Scan for the cell matching the given text and deliver its (x, y) coordinate at center. 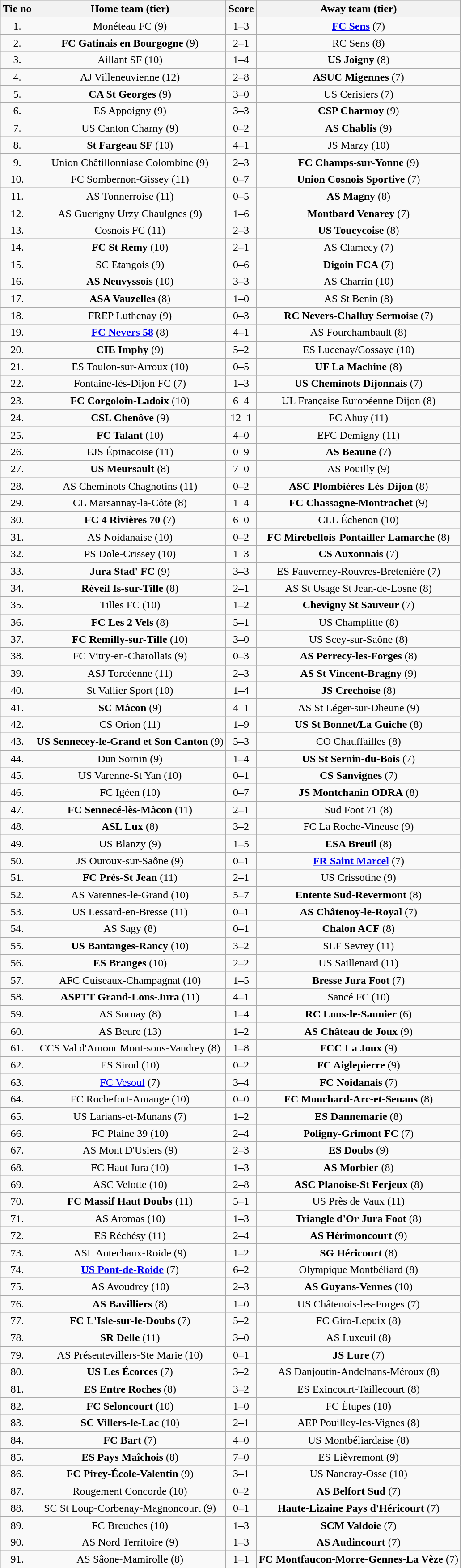
FC Champs-sur-Yonne (9) (359, 162)
ASL Lux (8) (130, 827)
AS St Benin (8) (359, 299)
Sancé FC (10) (359, 997)
AS Hérimoncourt (9) (359, 1235)
CS Sanvignes (7) (359, 776)
US Toucycoise (8) (359, 231)
AFC Cuiseaux-Champagnat (10) (130, 980)
40. (17, 690)
27. (17, 469)
Montbard Venarey (7) (359, 214)
AS Aromas (10) (130, 1218)
AS Chablis (9) (359, 128)
34. (17, 588)
9. (17, 162)
28. (17, 486)
FC Ahuy (11) (359, 418)
43. (17, 741)
FC Talant (10) (130, 435)
76. (17, 1304)
AS Tonnerroise (11) (130, 196)
FCC La Joux (9) (359, 1048)
AS Neuvyssois (10) (130, 282)
US Bantanges-Rancy (10) (130, 946)
FC St Rémy (10) (130, 248)
AS Guerigny Urzy Chaulgnes (9) (130, 214)
12. (17, 214)
18. (17, 316)
5. (17, 94)
US Meursault (8) (130, 469)
FC Massif Haut Doubs (11) (130, 1201)
60. (17, 1031)
AS Belfort Sud (7) (359, 1491)
AS Charrin (10) (359, 282)
US Nancray-Osse (10) (359, 1474)
38. (17, 656)
Poligny-Grimont FC (7) (359, 1133)
JS Montchanin ODRA (8) (359, 793)
24. (17, 418)
Chevigny St Sauveur (7) (359, 605)
71. (17, 1218)
SC Mâcon (9) (130, 707)
AEP Pouilley-les-Vignes (8) (359, 1423)
UF La Machine (8) (359, 367)
1. (17, 26)
CS Auxonnais (7) (359, 554)
FC Aiglepierre (9) (359, 1065)
US Cheminots Dijonnais (7) (359, 384)
ES Entre Roches (8) (130, 1389)
52. (17, 895)
75. (17, 1286)
5–7 (241, 895)
AS Guyans-Vennes (10) (359, 1286)
AS Pouilly (9) (359, 469)
31. (17, 537)
Réveil Is-sur-Tille (8) (130, 588)
AS St Léger-sur-Dheune (9) (359, 707)
ES Lucenay/Cossaye (10) (359, 350)
US Les Écorces (7) (130, 1372)
51. (17, 878)
16. (17, 282)
66. (17, 1133)
26. (17, 452)
US St Bonnet/La Guiche (8) (359, 724)
AS Sâone-Mamirolle (8) (130, 1559)
ES Toulon-sur-Arroux (10) (130, 367)
3–4 (241, 1082)
JS Ouroux-sur-Saône (9) (130, 861)
80. (17, 1372)
AS Magny (8) (359, 196)
St Vallier Sport (10) (130, 690)
ASJ Torcéenne (11) (130, 673)
ES Réchésy (11) (130, 1235)
ASC Planoise-St Ferjeux (8) (359, 1184)
3–1 (241, 1474)
US Varenne-St Yan (10) (130, 776)
6–4 (241, 401)
FC Les 2 Vels (8) (130, 622)
22. (17, 384)
UL Française Européenne Dijon (8) (359, 401)
FC Vesoul (7) (130, 1082)
Union Châtillonniase Colombine (9) (130, 162)
63. (17, 1082)
86. (17, 1474)
FC Plaine 39 (10) (130, 1133)
AS Fourchambault (8) (359, 333)
EJS Épinacoise (11) (130, 452)
50. (17, 861)
JS Marzy (10) (359, 145)
55. (17, 946)
ESA Breuil (8) (359, 844)
Triangle d'Or Jura Foot (8) (359, 1218)
68. (17, 1167)
Home team (tier) (130, 9)
37. (17, 639)
3. (17, 60)
ES Exincourt-Taillecourt (8) (359, 1389)
85. (17, 1457)
54. (17, 929)
RC Nevers-Challuy Sermoise (7) (359, 316)
19. (17, 333)
US Crissotine (9) (359, 878)
FC Sens (7) (359, 26)
29. (17, 503)
RC Sens (8) (359, 43)
14. (17, 248)
32. (17, 554)
AS Luxeuil (8) (359, 1338)
33. (17, 571)
88. (17, 1508)
CO Chauffailles (8) (359, 741)
78. (17, 1338)
CL Marsannay-la-Côte (8) (130, 503)
JS Crechoise (8) (359, 690)
Bresse Jura Foot (7) (359, 980)
21. (17, 367)
49. (17, 844)
Olympique Montbéliard (8) (359, 1269)
AS Audincourt (7) (359, 1542)
Rougement Concorde (10) (130, 1491)
AS Sagy (8) (130, 929)
US Larians-et-Munans (7) (130, 1116)
AS Danjoutin-Andelnans-Méroux (8) (359, 1372)
ES Dannemarie (8) (359, 1116)
AS Cheminots Chagnotins (11) (130, 486)
FC Sombernon-Gissey (11) (130, 179)
12–1 (241, 418)
US Cerisiers (7) (359, 94)
20. (17, 350)
US Montbéliardaise (8) (359, 1440)
73. (17, 1252)
AS Mont D'Usiers (9) (130, 1150)
FC Noidanais (7) (359, 1082)
ES Fauverney-Rouvres-Bretenière (7) (359, 571)
ASA Vauzelles (8) (130, 299)
45. (17, 776)
FC Haut Jura (10) (130, 1167)
6–0 (241, 520)
1–8 (241, 1048)
1–9 (241, 724)
SLF Sevrey (11) (359, 946)
2–2 (241, 963)
FREP Luthenay (9) (130, 316)
77. (17, 1321)
Cosnois FC (11) (130, 231)
AS Sornay (8) (130, 1014)
FC Bart (7) (130, 1440)
AS Château de Joux (9) (359, 1031)
47. (17, 810)
EFC Demigny (11) (359, 435)
FR Saint Marcel (7) (359, 861)
82. (17, 1406)
CIE Imphy (9) (130, 350)
AS St Usage St Jean-de-Losne (8) (359, 588)
Aillant SF (10) (130, 60)
36. (17, 622)
5–3 (241, 741)
CLL Échenon (10) (359, 520)
AS Clamecy (7) (359, 248)
AJ Villeneuvienne (12) (130, 77)
ES Appoigny (9) (130, 111)
72. (17, 1235)
Haute-Lizaine Pays d'Héricourt (7) (359, 1508)
0–0 (241, 1099)
91. (17, 1559)
44. (17, 759)
US Champlitte (8) (359, 622)
CSL Chenôve (9) (130, 418)
FC Remilly-sur-Tille (10) (130, 639)
ASC Plombières-Lès-Dijon (8) (359, 486)
17. (17, 299)
SC Villers-le-Lac (10) (130, 1423)
23. (17, 401)
US Lessard-en-Bresse (11) (130, 912)
39. (17, 673)
FC Giro-Lepuix (8) (359, 1321)
61. (17, 1048)
2. (17, 43)
83. (17, 1423)
US Châtenois-les-Forges (7) (359, 1304)
87. (17, 1491)
FC Rochefort-Amange (10) (130, 1099)
42. (17, 724)
10. (17, 179)
11. (17, 196)
41. (17, 707)
64. (17, 1099)
8. (17, 145)
1–6 (241, 214)
70. (17, 1201)
AS Châtenoy-le-Royal (7) (359, 912)
6. (17, 111)
US Pont-de-Roide (7) (130, 1269)
59. (17, 1014)
67. (17, 1150)
58. (17, 997)
ES Lièvremont (9) (359, 1457)
Chalon ACF (8) (359, 929)
35. (17, 605)
FC Montfaucon-Morre-Gennes-La Vèze (7) (359, 1559)
CA St Georges (9) (130, 94)
46. (17, 793)
Dun Sornin (9) (130, 759)
AS Bavilliers (8) (130, 1304)
AS Beaune (7) (359, 452)
56. (17, 963)
90. (17, 1542)
JS Lure (7) (359, 1355)
7. (17, 128)
SC Etangois (9) (130, 265)
Away team (tier) (359, 9)
FC Vitry-en-Charollais (9) (130, 656)
FC La Roche-Vineuse (9) (359, 827)
Digoin FCA (7) (359, 265)
ES Pays Maîchois (8) (130, 1457)
Monéteau FC (9) (130, 26)
FC Mouchard-Arc-et-Senans (8) (359, 1099)
79. (17, 1355)
ES Branges (10) (130, 963)
ASUC Migennes (7) (359, 77)
81. (17, 1389)
Tie no (17, 9)
57. (17, 980)
AS St Vincent-Bragny (9) (359, 673)
FC Étupes (10) (359, 1406)
FC Mirebellois-Pontailler-Lamarche (8) (359, 537)
FC L'Isle-sur-le-Doubs (7) (130, 1321)
ES Sirod (10) (130, 1065)
74. (17, 1269)
69. (17, 1184)
US Joigny (8) (359, 60)
FC Igéen (10) (130, 793)
AS Varennes-le-Grand (10) (130, 895)
US Saillenard (11) (359, 963)
ASC Velotte (10) (130, 1184)
US Scey-sur-Saône (8) (359, 639)
AS Noidanaise (10) (130, 537)
FC Corgoloin-Ladoix (10) (130, 401)
SR Delle (11) (130, 1338)
62. (17, 1065)
Sud Foot 71 (8) (359, 810)
84. (17, 1440)
4. (17, 77)
AS Beure (13) (130, 1031)
FC Nevers 58 (8) (130, 333)
ES Doubs (9) (359, 1150)
PS Dole-Crissey (10) (130, 554)
AS Avoudrey (10) (130, 1286)
CCS Val d'Amour Mont-sous-Vaudrey (8) (130, 1048)
FC Prés-St Jean (11) (130, 878)
0–9 (241, 452)
65. (17, 1116)
Fontaine-lès-Dijon FC (7) (130, 384)
1–1 (241, 1559)
SC St Loup-Corbenay-Magnoncourt (9) (130, 1508)
CS Orion (11) (130, 724)
15. (17, 265)
48. (17, 827)
US Sennecey-le-Grand et Son Canton (9) (130, 741)
0–6 (241, 265)
US Près de Vaux (11) (359, 1201)
Score (241, 9)
St Fargeau SF (10) (130, 145)
FC Seloncourt (10) (130, 1406)
FC Breuches (10) (130, 1525)
13. (17, 231)
53. (17, 912)
AS Présentevillers-Ste Marie (10) (130, 1355)
US Blanzy (9) (130, 844)
ASPTT Grand-Lons-Jura (11) (130, 997)
6–2 (241, 1269)
30. (17, 520)
Entente Sud-Revermont (8) (359, 895)
25. (17, 435)
AS Nord Territoire (9) (130, 1542)
AS Perrecy-les-Forges (8) (359, 656)
SG Héricourt (8) (359, 1252)
Union Cosnois Sportive (7) (359, 179)
US Canton Charny (9) (130, 128)
FC Chassagne-Montrachet (9) (359, 503)
RC Lons-le-Saunier (6) (359, 1014)
FC Pirey-École-Valentin (9) (130, 1474)
ASL Autechaux-Roide (9) (130, 1252)
AS Morbier (8) (359, 1167)
US St Sernin-du-Bois (7) (359, 759)
Jura Stad' FC (9) (130, 571)
89. (17, 1525)
Tilles FC (10) (130, 605)
FC 4 Rivières 70 (7) (130, 520)
CSP Charmoy (9) (359, 111)
FC Sennecé-lès-Mâcon (11) (130, 810)
SCM Valdoie (7) (359, 1525)
FC Gatinais en Bourgogne (9) (130, 43)
